Return the [x, y] coordinate for the center point of the cell that contains the specified text.  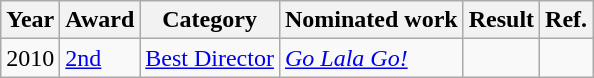
2010 [30, 58]
Award [100, 20]
Ref. [566, 20]
2nd [100, 58]
Best Director [210, 58]
Year [30, 20]
Result [501, 20]
Category [210, 20]
Go Lala Go! [371, 58]
Nominated work [371, 20]
